Return (X, Y) of the center of cell containing provided text 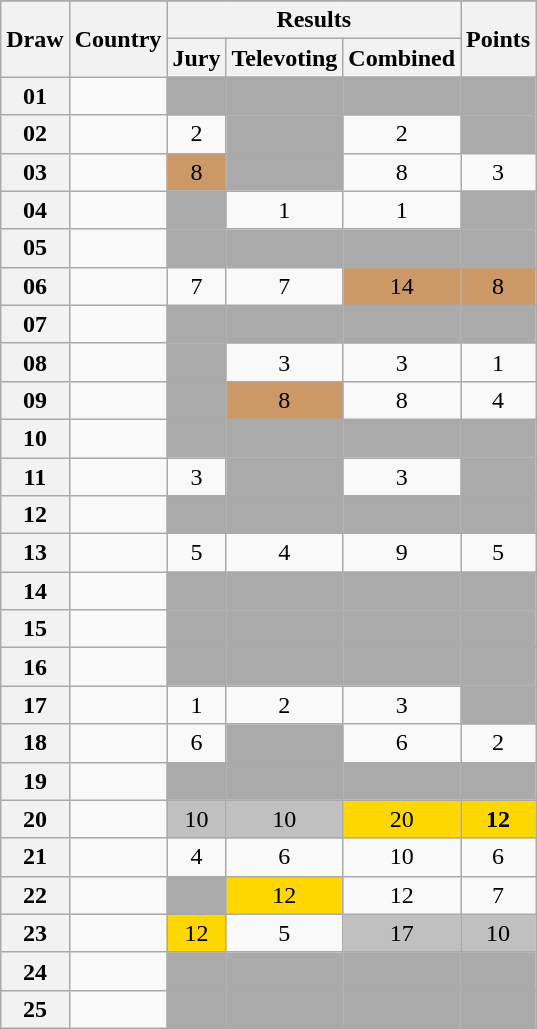
19 (35, 781)
18 (35, 743)
Jury (196, 58)
03 (35, 172)
Points (498, 39)
23 (35, 933)
07 (35, 324)
15 (35, 629)
02 (35, 134)
08 (35, 362)
04 (35, 210)
9 (402, 553)
05 (35, 248)
16 (35, 667)
Results (314, 20)
01 (35, 96)
13 (35, 553)
Combined (402, 58)
Televoting (284, 58)
11 (35, 477)
25 (35, 1009)
Country (118, 39)
21 (35, 857)
09 (35, 400)
24 (35, 971)
Draw (35, 39)
06 (35, 286)
22 (35, 895)
